Return the [X, Y] coordinate for the center point of the cell that contains the specified text.  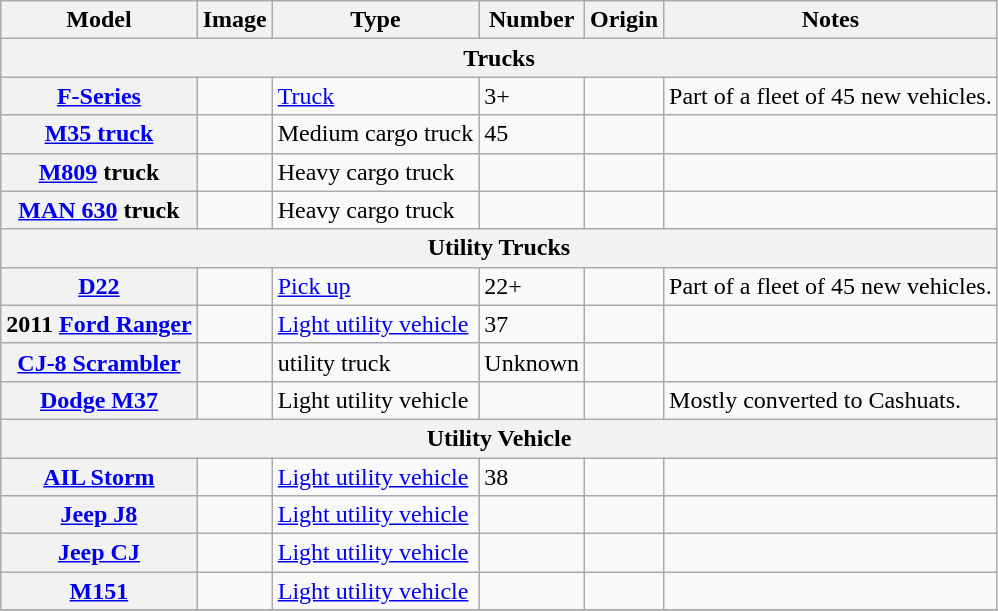
M151 [99, 591]
Model [99, 20]
Unknown [532, 362]
Jeep J8 [99, 515]
Truck [376, 96]
Image [234, 20]
M35 truck [99, 134]
38 [532, 477]
Dodge M37 [99, 400]
Utility Trucks [499, 248]
Utility Vehicle [499, 438]
D22 [99, 286]
45 [532, 134]
Notes [831, 20]
22+ [532, 286]
CJ-8 Scrambler [99, 362]
AIL Storm [99, 477]
Mostly converted to Cashuats. [831, 400]
Type [376, 20]
Pick up [376, 286]
Trucks [499, 58]
MAN 630 truck [99, 210]
Origin [624, 20]
Medium cargo truck [376, 134]
M809 truck [99, 172]
Jeep CJ [99, 553]
3+ [532, 96]
Number [532, 20]
2011 Ford Ranger [99, 324]
37 [532, 324]
F-Series [99, 96]
utility truck [376, 362]
